Locate the cell with the specified text and output its [X, Y] center coordinate. 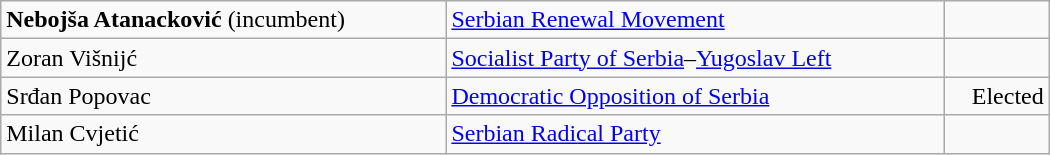
Elected [997, 96]
Zoran Višnijć [224, 58]
Democratic Opposition of Serbia [695, 96]
Srđan Popovac [224, 96]
Socialist Party of Serbia–Yugoslav Left [695, 58]
Nebojša Atanacković (incumbent) [224, 20]
Serbian Renewal Movement [695, 20]
Milan Cvjetić [224, 134]
Serbian Radical Party [695, 134]
